Capture the cell that displays the provided text and extract its [x, y] central coordinate. 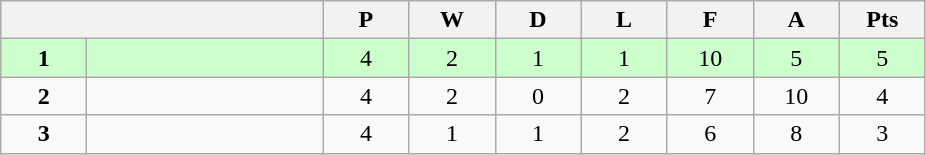
0 [538, 96]
W [452, 20]
8 [796, 134]
P [366, 20]
D [538, 20]
7 [710, 96]
L [624, 20]
A [796, 20]
F [710, 20]
6 [710, 134]
Pts [882, 20]
